Determine the [x, y] coordinate at the center of the cell enclosing the given text.  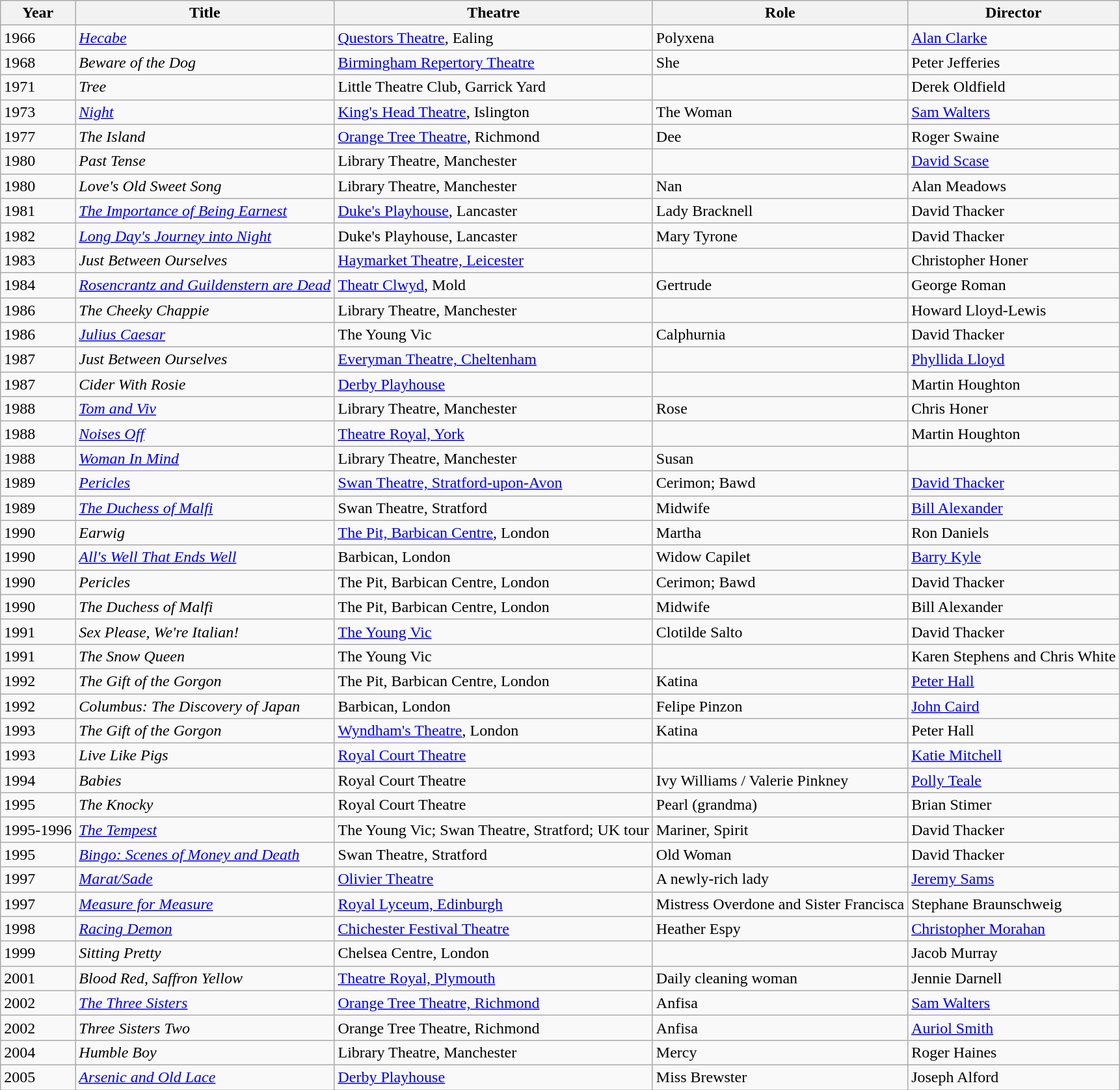
The Woman [780, 112]
Chichester Festival Theatre [493, 929]
Chris Honer [1013, 409]
Noises Off [205, 434]
Little Theatre Club, Garrick Yard [493, 87]
2001 [38, 978]
Columbus: The Discovery of Japan [205, 706]
1998 [38, 929]
Auriol Smith [1013, 1028]
Haymarket Theatre, Leicester [493, 260]
Swan Theatre, Stratford-upon-Avon [493, 483]
Stephane Braunschweig [1013, 904]
Olivier Theatre [493, 879]
Martha [780, 533]
Night [205, 112]
All's Well That Ends Well [205, 557]
Clotilde Salto [780, 631]
The Young Vic; Swan Theatre, Stratford; UK tour [493, 830]
Mistress Overdone and Sister Francisca [780, 904]
Roger Swaine [1013, 137]
Chelsea Centre, London [493, 953]
Questors Theatre, Ealing [493, 38]
The Three Sisters [205, 1003]
Three Sisters Two [205, 1028]
Past Tense [205, 161]
Bingo: Scenes of Money and Death [205, 855]
Barry Kyle [1013, 557]
Dee [780, 137]
Karen Stephens and Chris White [1013, 656]
Christopher Honer [1013, 260]
Ivy Williams / Valerie Pinkney [780, 780]
Rosencrantz and Guildenstern are Dead [205, 285]
Babies [205, 780]
2005 [38, 1077]
Heather Espy [780, 929]
Tree [205, 87]
Theatre [493, 13]
Mary Tyrone [780, 235]
A newly-rich lady [780, 879]
Jacob Murray [1013, 953]
Felipe Pinzon [780, 706]
Director [1013, 13]
Lady Bracknell [780, 211]
Birmingham Repertory Theatre [493, 62]
Mariner, Spirit [780, 830]
Old Woman [780, 855]
1981 [38, 211]
Rose [780, 409]
1995-1996 [38, 830]
She [780, 62]
Royal Lyceum, Edinburgh [493, 904]
Hecabe [205, 38]
1982 [38, 235]
Love's Old Sweet Song [205, 186]
Woman In Mind [205, 459]
Daily cleaning woman [780, 978]
Sex Please, We're Italian! [205, 631]
1966 [38, 38]
Ron Daniels [1013, 533]
The Importance of Being Earnest [205, 211]
Sitting Pretty [205, 953]
Beware of the Dog [205, 62]
Katie Mitchell [1013, 756]
Susan [780, 459]
Pearl (grandma) [780, 805]
Roger Haines [1013, 1052]
Marat/Sade [205, 879]
The Tempest [205, 830]
Live Like Pigs [205, 756]
Everyman Theatre, Cheltenham [493, 360]
2004 [38, 1052]
The Cheeky Chappie [205, 310]
Calphurnia [780, 335]
1984 [38, 285]
Jennie Darnell [1013, 978]
Mercy [780, 1052]
Derek Oldfield [1013, 87]
Nan [780, 186]
Measure for Measure [205, 904]
1973 [38, 112]
Arsenic and Old Lace [205, 1077]
Joseph Alford [1013, 1077]
King's Head Theatre, Islington [493, 112]
Jeremy Sams [1013, 879]
Title [205, 13]
Widow Capilet [780, 557]
Julius Caesar [205, 335]
Alan Clarke [1013, 38]
Alan Meadows [1013, 186]
Theatre Royal, Plymouth [493, 978]
1977 [38, 137]
1968 [38, 62]
Theatre Royal, York [493, 434]
Phyllida Lloyd [1013, 360]
Humble Boy [205, 1052]
Earwig [205, 533]
The Island [205, 137]
Tom and Viv [205, 409]
David Scase [1013, 161]
Brian Stimer [1013, 805]
Miss Brewster [780, 1077]
1983 [38, 260]
Polyxena [780, 38]
Polly Teale [1013, 780]
Blood Red, Saffron Yellow [205, 978]
Gertrude [780, 285]
1994 [38, 780]
The Snow Queen [205, 656]
Role [780, 13]
Long Day's Journey into Night [205, 235]
Peter Jefferies [1013, 62]
John Caird [1013, 706]
George Roman [1013, 285]
Theatr Clwyd, Mold [493, 285]
Cider With Rosie [205, 384]
Wyndham's Theatre, London [493, 731]
Racing Demon [205, 929]
1971 [38, 87]
The Knocky [205, 805]
1999 [38, 953]
Year [38, 13]
Howard Lloyd-Lewis [1013, 310]
Christopher Morahan [1013, 929]
